From the cell containing the given text, extract its center point as (x, y) coordinate. 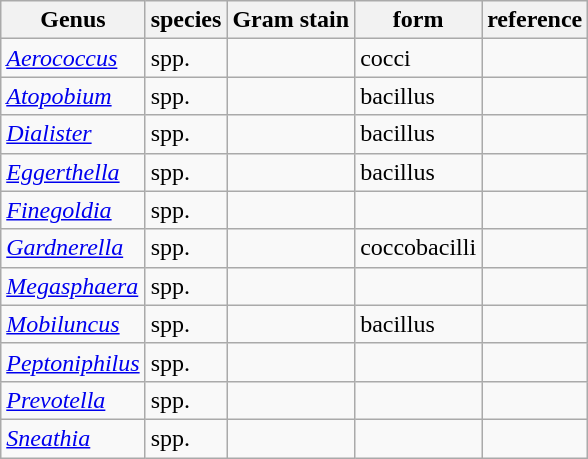
Gardnerella (73, 248)
Eggerthella (73, 172)
Dialister (73, 134)
Peptoniphilus (73, 362)
Sneathia (73, 438)
Prevotella (73, 400)
Finegoldia (73, 210)
cocci (418, 58)
coccobacilli (418, 248)
form (418, 20)
species (186, 20)
Atopobium (73, 96)
Gram stain (291, 20)
reference (535, 20)
Genus (73, 20)
Megasphaera (73, 286)
Aerococcus (73, 58)
Mobiluncus (73, 324)
